Locate the cell with the specified text and output its [x, y] center coordinate. 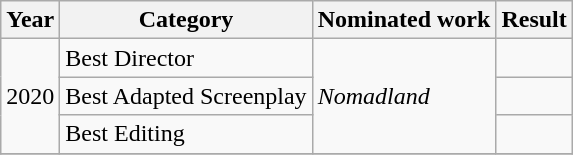
Category [186, 20]
Best Editing [186, 134]
Result [534, 20]
Nominated work [404, 20]
Nomadland [404, 96]
Best Director [186, 58]
2020 [30, 96]
Year [30, 20]
Best Adapted Screenplay [186, 96]
